Detect which cell encompasses the target text, then output its [X, Y] center coordinate. 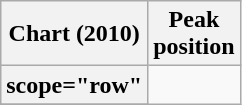
scope="row" [74, 85]
Chart (2010) [74, 34]
Peakposition [194, 34]
